Detect which cell encompasses the target text, then output its (x, y) center coordinate. 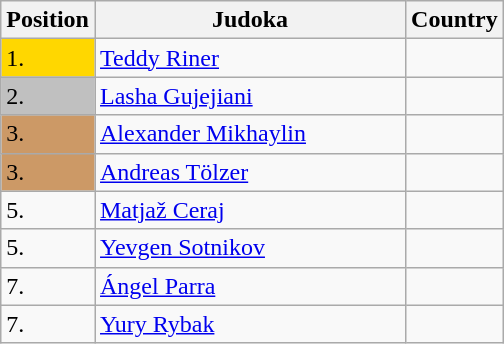
Country (455, 20)
Alexander Mikhaylin (250, 134)
Position (48, 20)
Ángel Parra (250, 286)
2. (48, 96)
1. (48, 58)
Judoka (250, 20)
Lasha Gujejiani (250, 96)
Yury Rybak (250, 324)
Matjaž Ceraj (250, 210)
Teddy Riner (250, 58)
Yevgen Sotnikov (250, 248)
Andreas Tölzer (250, 172)
